Output the (X, Y) coordinate of the center of the cell containing the given text.  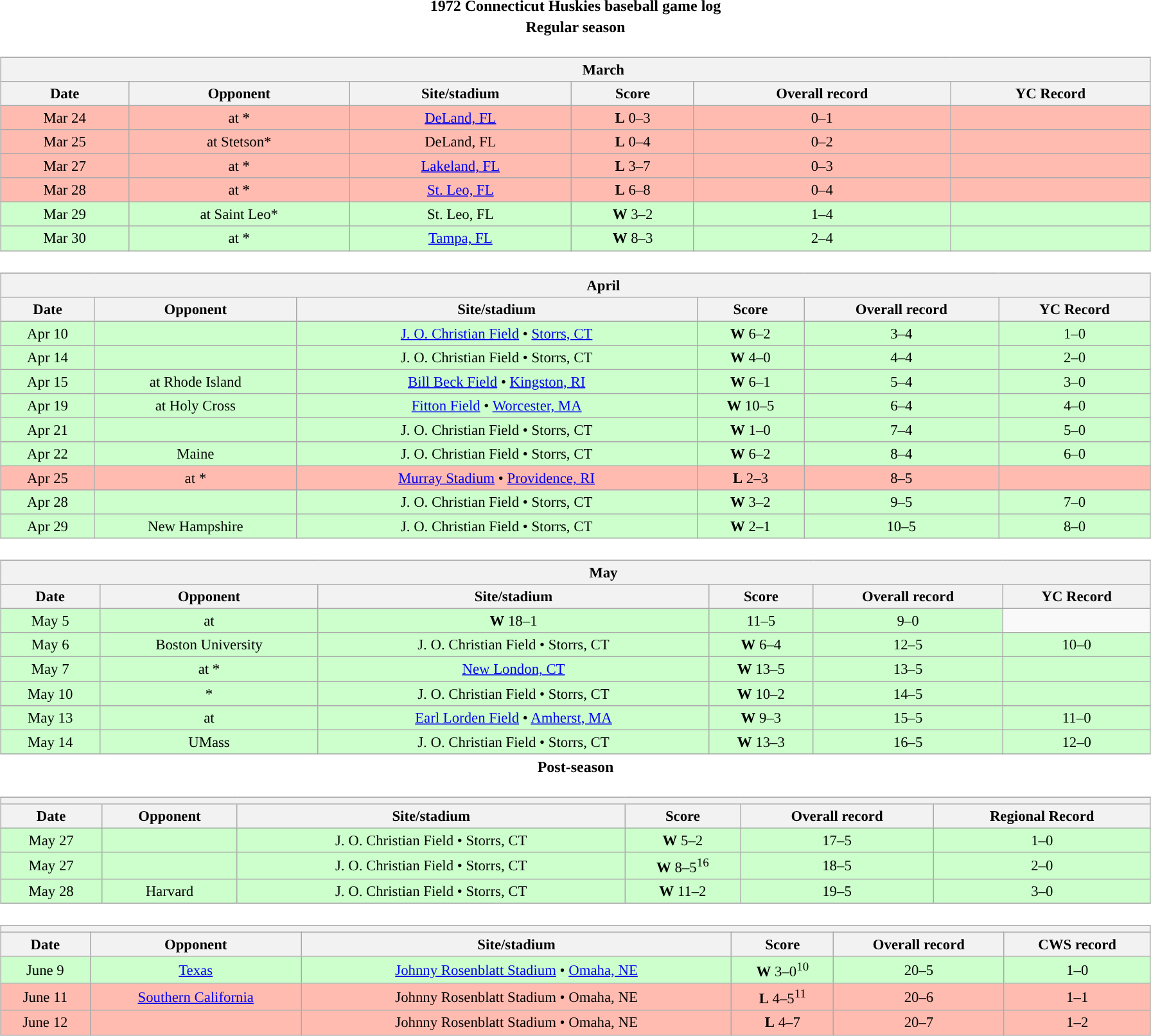
June 9 (45, 970)
13–5 (908, 669)
W 8–516 (683, 866)
L 4–511 (782, 997)
5–4 (902, 382)
11–5 (761, 621)
W 10–2 (761, 693)
10–0 (1076, 645)
19–5 (837, 891)
Murray Stadium • Providence, RI (496, 478)
Boston University (209, 645)
* (209, 693)
New London, CT (513, 669)
May (575, 573)
8–4 (902, 454)
at Rhode Island (195, 382)
8–5 (902, 478)
11–0 (1076, 717)
Apr 21 (48, 430)
Mar 30 (65, 238)
UMass (209, 742)
W 13–3 (761, 742)
CWS record (1077, 944)
18–5 (837, 866)
W 3–010 (782, 970)
W 10–5 (750, 405)
1–1 (1077, 997)
Lakeland, FL (461, 166)
L 6–8 (633, 190)
Apr 29 (48, 526)
1–4 (822, 215)
12–5 (908, 645)
9–0 (908, 621)
Mar 28 (65, 190)
Harvard (170, 891)
1–2 (1077, 1023)
Mar 27 (65, 166)
at Saint Leo* (239, 215)
Apr 25 (48, 478)
W 13–5 (761, 669)
May 28 (51, 891)
0–4 (822, 190)
L 2–3 (750, 478)
at Holy Cross (195, 405)
20–7 (918, 1023)
L 0–4 (633, 142)
Fitton Field • Worcester, MA (496, 405)
L 0–3 (633, 118)
May 5 (50, 621)
May 10 (50, 693)
May 13 (50, 717)
May 14 (50, 742)
Apr 22 (48, 454)
June 12 (45, 1023)
Regional Record (1042, 816)
W 2–1 (750, 526)
Southern California (195, 997)
12–0 (1076, 742)
Mar 29 (65, 215)
10–5 (902, 526)
L 3–7 (633, 166)
3–4 (902, 333)
May 7 (50, 669)
4–0 (1075, 405)
W 6–1 (750, 382)
0–3 (822, 166)
5–0 (1075, 430)
7–0 (1075, 502)
W 18–1 (513, 621)
Maine (195, 454)
L 4–7 (782, 1023)
Apr 15 (48, 382)
Bill Beck Field • Kingston, RI (496, 382)
at Stetson* (239, 142)
Apr 14 (48, 357)
20–5 (918, 970)
20–6 (918, 997)
17–5 (837, 840)
6–0 (1075, 454)
April (575, 285)
Earl Lorden Field • Amherst, MA (513, 717)
Mar 24 (65, 118)
Texas (195, 970)
W 4–0 (750, 357)
W 1–0 (750, 430)
0–1 (822, 118)
W 8–3 (633, 238)
W 11–2 (683, 891)
0–2 (822, 142)
14–5 (908, 693)
W 6–4 (761, 645)
Apr 10 (48, 333)
2–4 (822, 238)
March (575, 69)
15–5 (908, 717)
June 11 (45, 997)
Apr 28 (48, 502)
Apr 19 (48, 405)
W 5–2 (683, 840)
Mar 25 (65, 142)
Tampa, FL (461, 238)
4–4 (902, 357)
6–4 (902, 405)
7–4 (902, 430)
9–5 (902, 502)
8–0 (1075, 526)
W 9–3 (761, 717)
New Hampshire (195, 526)
16–5 (908, 742)
May 6 (50, 645)
